Return the (x, y) coordinate for the center point of the cell that contains the specified text.  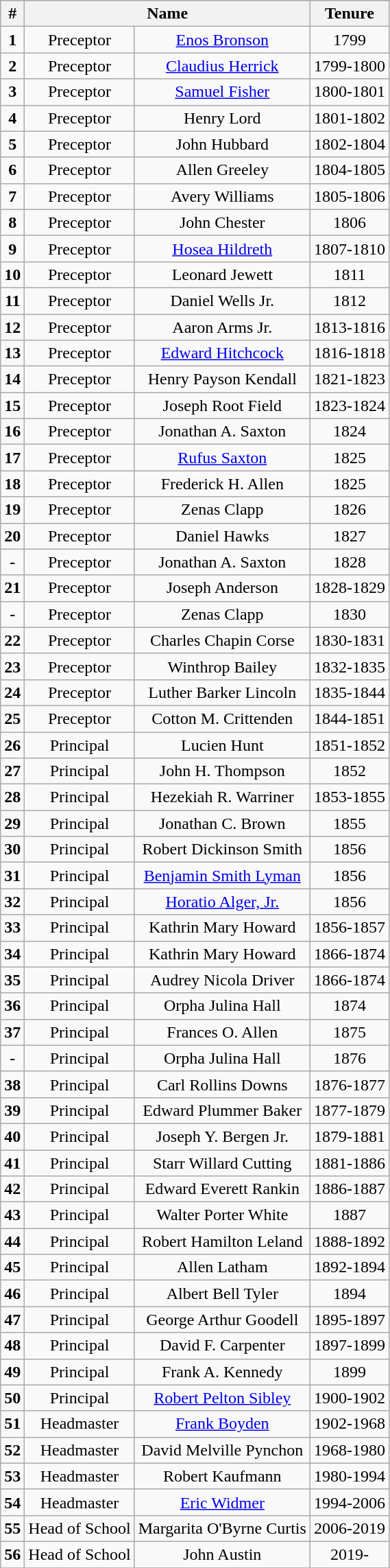
1799-1800 (350, 66)
19 (12, 510)
30 (12, 850)
44 (12, 1241)
Henry Lord (222, 118)
Daniel Hawks (222, 536)
Benjamin Smith Lyman (222, 876)
46 (12, 1294)
Carl Rollins Downs (222, 1084)
18 (12, 484)
16 (12, 432)
1856-1857 (350, 928)
3 (12, 92)
5 (12, 144)
Margarita O'Byrne Curtis (222, 1528)
1980-1994 (350, 1476)
4 (12, 118)
1799 (350, 40)
9 (12, 248)
50 (12, 1398)
David Melville Pynchon (222, 1450)
42 (12, 1189)
17 (12, 458)
1886-1887 (350, 1189)
37 (12, 1032)
7 (12, 196)
1879-1881 (350, 1136)
26 (12, 745)
Frank Boyden (222, 1424)
1900-1902 (350, 1398)
23 (12, 666)
Henry Payson Kendall (222, 379)
1824 (350, 432)
1828 (350, 562)
1827 (350, 536)
43 (12, 1215)
Joseph Y. Bergen Jr. (222, 1136)
Leonard Jewett (222, 274)
1832-1835 (350, 666)
41 (12, 1163)
Tenure (350, 14)
Cotton M. Crittenden (222, 718)
56 (12, 1554)
# (12, 14)
1801-1802 (350, 118)
15 (12, 406)
Frances O. Allen (222, 1032)
1968-1980 (350, 1450)
1811 (350, 274)
Frank A. Kennedy (222, 1372)
47 (12, 1320)
Avery Williams (222, 196)
53 (12, 1476)
1877-1879 (350, 1110)
12 (12, 327)
John H. Thompson (222, 771)
35 (12, 980)
John Hubbard (222, 144)
2019- (350, 1554)
John Chester (222, 222)
1828-1829 (350, 588)
Lucien Hunt (222, 745)
Horatio Alger, Jr. (222, 902)
11 (12, 301)
20 (12, 536)
Charles Chapin Corse (222, 640)
Name (167, 14)
2006-2019 (350, 1528)
1994-2006 (350, 1502)
1855 (350, 823)
Winthrop Bailey (222, 666)
1897-1899 (350, 1346)
Allen Greeley (222, 170)
1844-1851 (350, 718)
1899 (350, 1372)
2 (12, 66)
45 (12, 1267)
1806 (350, 222)
1894 (350, 1294)
1881-1886 (350, 1163)
1875 (350, 1032)
54 (12, 1502)
Enos Bronson (222, 40)
39 (12, 1110)
Robert Pelton Sibley (222, 1398)
Robert Dickinson Smith (222, 850)
Daniel Wells Jr. (222, 301)
25 (12, 718)
10 (12, 274)
34 (12, 954)
Allen Latham (222, 1267)
1902-1968 (350, 1424)
1816-1818 (350, 353)
Aaron Arms Jr. (222, 327)
1876 (350, 1058)
1874 (350, 1006)
1853-1855 (350, 797)
Edward Hitchcock (222, 353)
Luther Barker Lincoln (222, 692)
33 (12, 928)
George Arthur Goodell (222, 1320)
52 (12, 1450)
1802-1804 (350, 144)
1851-1852 (350, 745)
24 (12, 692)
1892-1894 (350, 1267)
Walter Porter White (222, 1215)
1852 (350, 771)
Edward Plummer Baker (222, 1110)
49 (12, 1372)
51 (12, 1424)
Claudius Herrick (222, 66)
Jonathan C. Brown (222, 823)
1821-1823 (350, 379)
1805-1806 (350, 196)
Robert Kaufmann (222, 1476)
1888-1892 (350, 1241)
21 (12, 588)
Robert Hamilton Leland (222, 1241)
1876-1877 (350, 1084)
1835-1844 (350, 692)
Samuel Fisher (222, 92)
6 (12, 170)
32 (12, 902)
1813-1816 (350, 327)
36 (12, 1006)
31 (12, 876)
55 (12, 1528)
22 (12, 640)
John Austin (222, 1554)
1800-1801 (350, 92)
Joseph Anderson (222, 588)
1887 (350, 1215)
1830-1831 (350, 640)
Hosea Hildreth (222, 248)
1830 (350, 614)
1804-1805 (350, 170)
28 (12, 797)
13 (12, 353)
Frederick H. Allen (222, 484)
Albert Bell Tyler (222, 1294)
1823-1824 (350, 406)
27 (12, 771)
1826 (350, 510)
Eric Widmer (222, 1502)
14 (12, 379)
1807-1810 (350, 248)
Joseph Root Field (222, 406)
8 (12, 222)
Edward Everett Rankin (222, 1189)
38 (12, 1084)
1895-1897 (350, 1320)
40 (12, 1136)
48 (12, 1346)
Audrey Nicola Driver (222, 980)
David F. Carpenter (222, 1346)
Hezekiah R. Warriner (222, 797)
Rufus Saxton (222, 458)
29 (12, 823)
1 (12, 40)
1812 (350, 301)
Starr Willard Cutting (222, 1163)
